Locate the cell with the specified text and output its [X, Y] center coordinate. 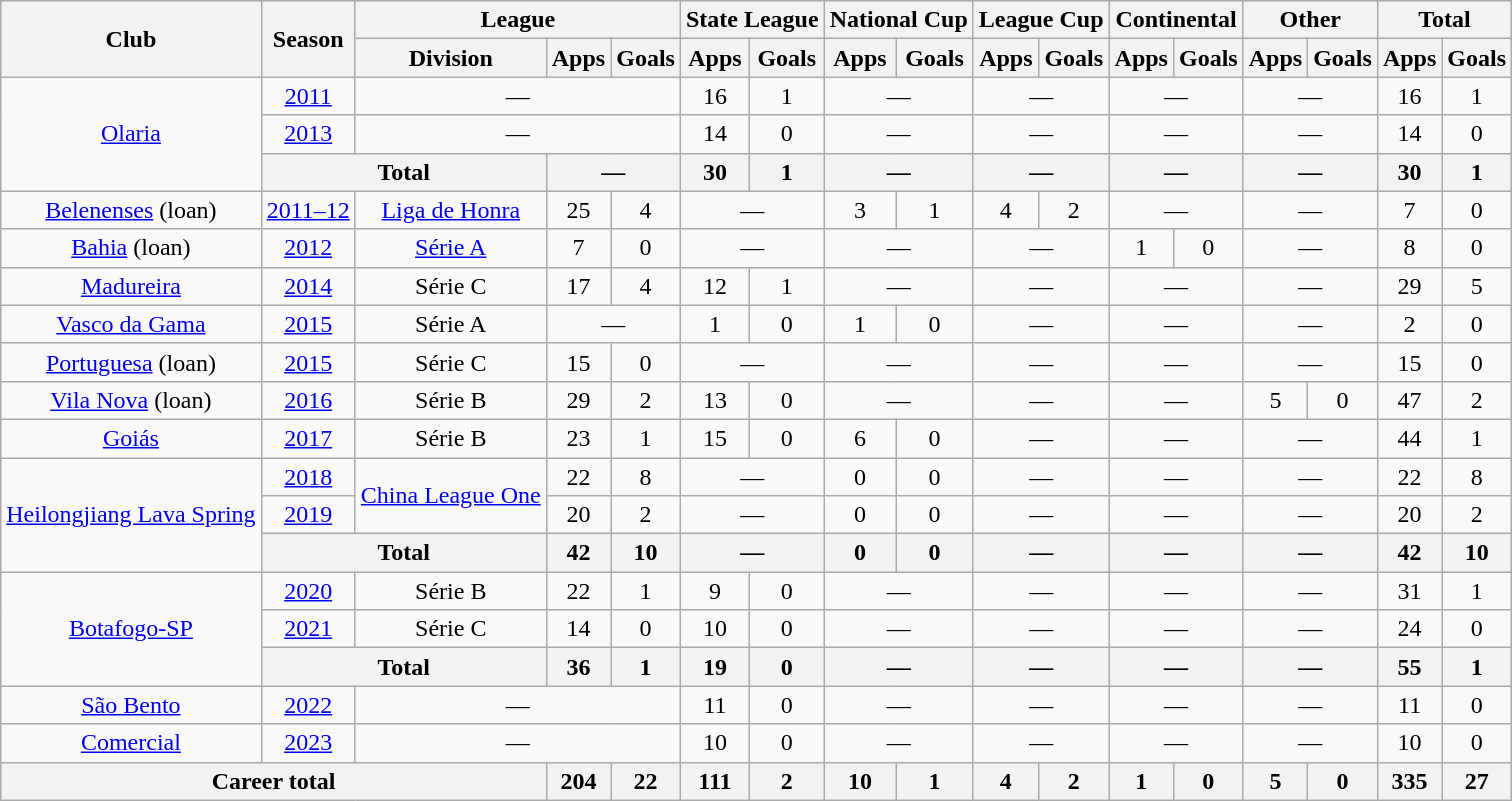
Division [450, 58]
2017 [308, 438]
2021 [308, 629]
13 [714, 400]
Comercial [131, 743]
55 [1409, 667]
Heilongjiang Lava Spring [131, 515]
204 [578, 781]
Goiás [131, 438]
Liga de Honra [450, 210]
Club [131, 39]
China League One [450, 496]
12 [714, 286]
2011–12 [308, 210]
Olaria [131, 134]
League [518, 20]
São Bento [131, 705]
2020 [308, 591]
Career total [274, 781]
2023 [308, 743]
24 [1409, 629]
2014 [308, 286]
Belenenses (loan) [131, 210]
2012 [308, 248]
Botafogo-SP [131, 629]
19 [714, 667]
2016 [308, 400]
National Cup [898, 20]
111 [714, 781]
44 [1409, 438]
2022 [308, 705]
47 [1409, 400]
League Cup [1041, 20]
27 [1477, 781]
17 [578, 286]
36 [578, 667]
2013 [308, 134]
3 [860, 210]
Season [308, 39]
Portuguesa (loan) [131, 362]
Madureira [131, 286]
2018 [308, 477]
31 [1409, 591]
23 [578, 438]
335 [1409, 781]
Continental [1176, 20]
6 [860, 438]
Bahia (loan) [131, 248]
Other [1310, 20]
Vasco da Gama [131, 324]
2011 [308, 96]
9 [714, 591]
Vila Nova (loan) [131, 400]
25 [578, 210]
2019 [308, 515]
State League [752, 20]
